Search for the cell housing the specified text and yield its [x, y] center coordinate. 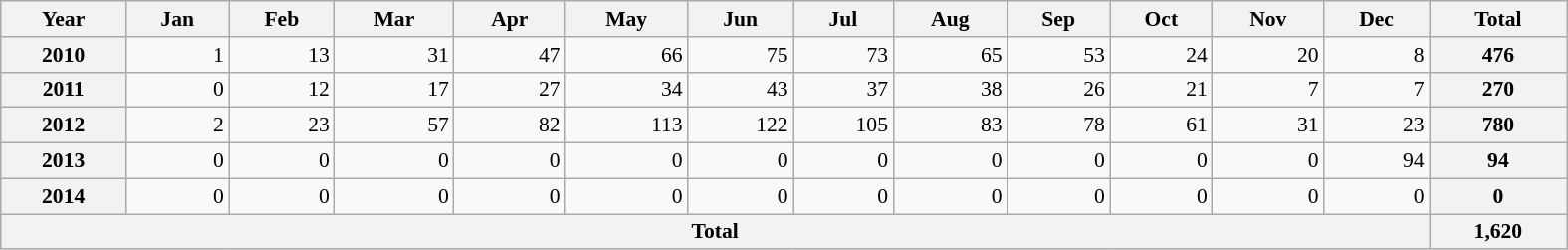
8 [1377, 55]
Nov [1268, 19]
57 [394, 125]
61 [1161, 125]
12 [282, 90]
Mar [394, 19]
1 [177, 55]
2012 [64, 125]
2 [177, 125]
2010 [64, 55]
47 [510, 55]
82 [510, 125]
2011 [64, 90]
1,620 [1499, 232]
Aug [950, 19]
Apr [510, 19]
37 [843, 90]
17 [394, 90]
Jul [843, 19]
34 [627, 90]
Jun [741, 19]
75 [741, 55]
27 [510, 90]
Year [64, 19]
270 [1499, 90]
Sep [1059, 19]
38 [950, 90]
65 [950, 55]
Feb [282, 19]
May [627, 19]
2013 [64, 161]
113 [627, 125]
Jan [177, 19]
53 [1059, 55]
78 [1059, 125]
476 [1499, 55]
43 [741, 90]
Dec [1377, 19]
24 [1161, 55]
105 [843, 125]
21 [1161, 90]
2014 [64, 196]
20 [1268, 55]
122 [741, 125]
26 [1059, 90]
Oct [1161, 19]
66 [627, 55]
780 [1499, 125]
73 [843, 55]
13 [282, 55]
83 [950, 125]
